Detect which cell encompasses the target text, then output its (x, y) center coordinate. 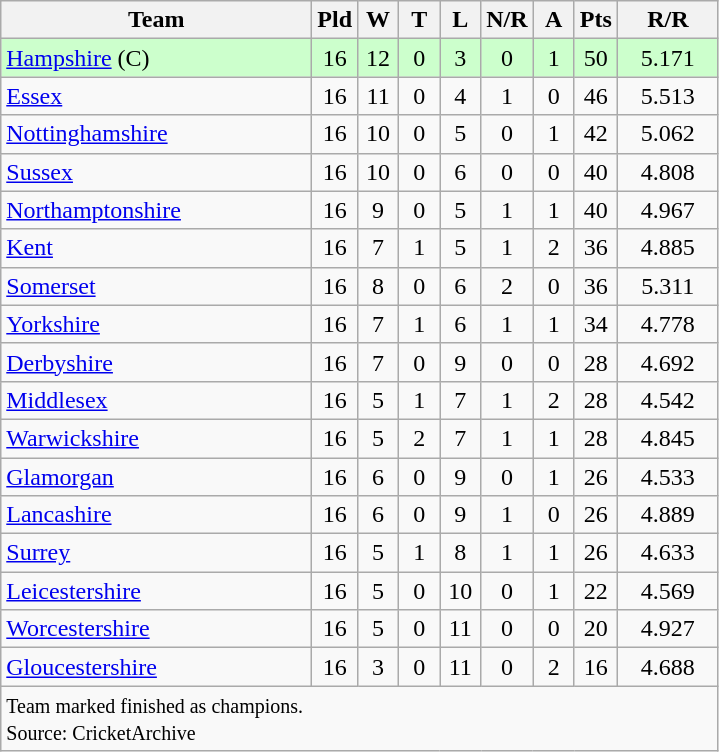
Somerset (156, 286)
Warwickshire (156, 438)
4.569 (668, 591)
42 (596, 134)
4.633 (668, 553)
4.692 (668, 362)
46 (596, 96)
12 (378, 58)
Northamptonshire (156, 210)
Nottinghamshire (156, 134)
4 (460, 96)
Pts (596, 20)
4.885 (668, 248)
Lancashire (156, 515)
Sussex (156, 172)
4.688 (668, 667)
Kent (156, 248)
5.062 (668, 134)
5.513 (668, 96)
50 (596, 58)
4.808 (668, 172)
Leicestershire (156, 591)
T (420, 20)
R/R (668, 20)
Surrey (156, 553)
Derbyshire (156, 362)
34 (596, 324)
5.171 (668, 58)
4.927 (668, 629)
20 (596, 629)
4.845 (668, 438)
Essex (156, 96)
Middlesex (156, 400)
Worcestershire (156, 629)
W (378, 20)
4.889 (668, 515)
Hampshire (C) (156, 58)
A (554, 20)
4.533 (668, 477)
Gloucestershire (156, 667)
4.542 (668, 400)
Pld (335, 20)
4.778 (668, 324)
N/R (507, 20)
5.311 (668, 286)
22 (596, 591)
Glamorgan (156, 477)
Team (156, 20)
Team marked finished as champions.Source: CricketArchive (360, 718)
4.967 (668, 210)
L (460, 20)
Yorkshire (156, 324)
